Provide the [X, Y] coordinate of the cell's center where the given text is located.  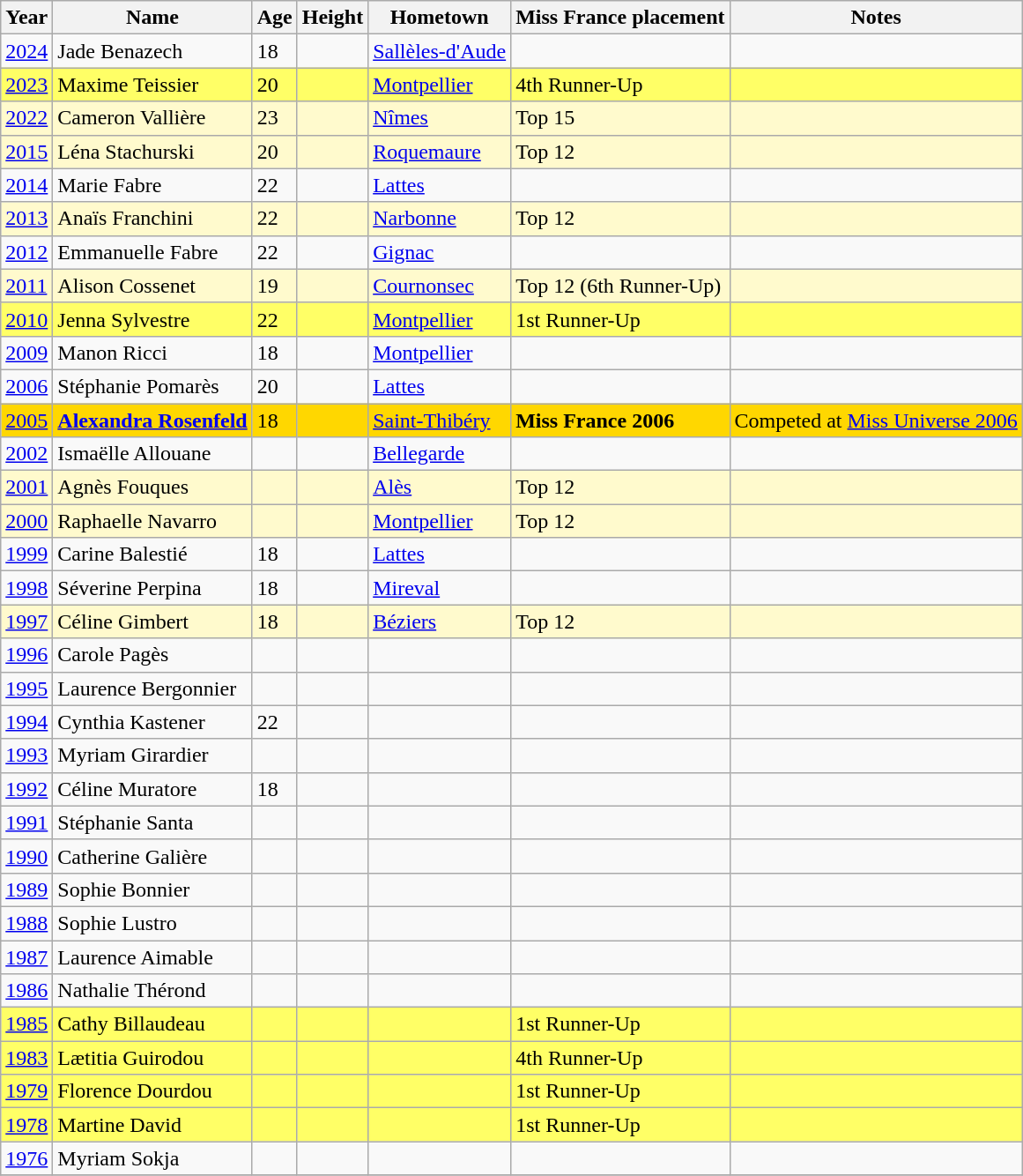
Narbonne [440, 219]
2015 [26, 152]
1985 [26, 1024]
Agnès Fouques [152, 488]
2013 [26, 219]
Myriam Sokja [152, 1158]
Jade Benazech [152, 51]
Maxime Teissier [152, 85]
Carole Pagès [152, 655]
Sophie Bonnier [152, 889]
2023 [26, 85]
2001 [26, 488]
Anaïs Franchini [152, 219]
Height [332, 18]
1999 [26, 555]
Cathy Billaudeau [152, 1024]
2006 [26, 386]
Céline Muratore [152, 789]
Ismaëlle Allouane [152, 454]
Marie Fabre [152, 185]
1986 [26, 991]
Martine David [152, 1125]
Séverine Perpina [152, 588]
2011 [26, 286]
Cynthia Kastener [152, 722]
Hometown [440, 18]
Notes [876, 18]
Name [152, 18]
1990 [26, 856]
2014 [26, 185]
2009 [26, 353]
Top 12 (6th Runner-Up) [620, 286]
Age [275, 18]
1987 [26, 956]
Top 15 [620, 118]
Laurence Bergonnier [152, 688]
2010 [26, 319]
Alès [440, 488]
23 [275, 118]
1992 [26, 789]
Sophie Lustro [152, 923]
1976 [26, 1158]
19 [275, 286]
Béziers [440, 621]
Cameron Vallière [152, 118]
1994 [26, 722]
Roquemaure [440, 152]
Catherine Galière [152, 856]
Myriam Girardier [152, 755]
Manon Ricci [152, 353]
Emmanuelle Fabre [152, 252]
1989 [26, 889]
Alison Cossenet [152, 286]
Jenna Sylvestre [152, 319]
Gignac [440, 252]
Raphaelle Navarro [152, 521]
Laurence Aimable [152, 956]
Bellegarde [440, 454]
Céline Gimbert [152, 621]
Miss France placement [620, 18]
1998 [26, 588]
2002 [26, 454]
2024 [26, 51]
Lætitia Guirodou [152, 1058]
Mireval [440, 588]
Alexandra Rosenfeld [152, 421]
2000 [26, 521]
Saint-Thibéry [440, 421]
Competed at Miss Universe 2006 [876, 421]
1983 [26, 1058]
Nathalie Thérond [152, 991]
2005 [26, 421]
Miss France 2006 [620, 421]
Stéphanie Pomarès [152, 386]
Nîmes [440, 118]
2012 [26, 252]
1995 [26, 688]
1991 [26, 822]
Year [26, 18]
1997 [26, 621]
1988 [26, 923]
1996 [26, 655]
Carine Balestié [152, 555]
Sallèles-d'Aude [440, 51]
Léna Stachurski [152, 152]
Florence Dourdou [152, 1091]
Cournonsec [440, 286]
1993 [26, 755]
1978 [26, 1125]
Stéphanie Santa [152, 822]
1979 [26, 1091]
2022 [26, 118]
